Return (X, Y) of the center of cell containing provided text 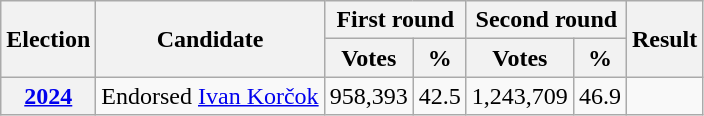
Election (48, 39)
42.5 (440, 96)
Second round (546, 20)
1,243,709 (520, 96)
958,393 (368, 96)
First round (395, 20)
2024 (48, 96)
Endorsed Ivan Korčok (210, 96)
46.9 (600, 96)
Result (664, 39)
Candidate (210, 39)
